Extract the [x, y] coordinate from the center of the cell holding the provided text.  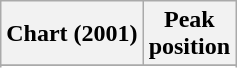
Chart (2001) [72, 34]
Peakposition [189, 34]
